Provide the [X, Y] coordinate of the cell's center where the given text is located.  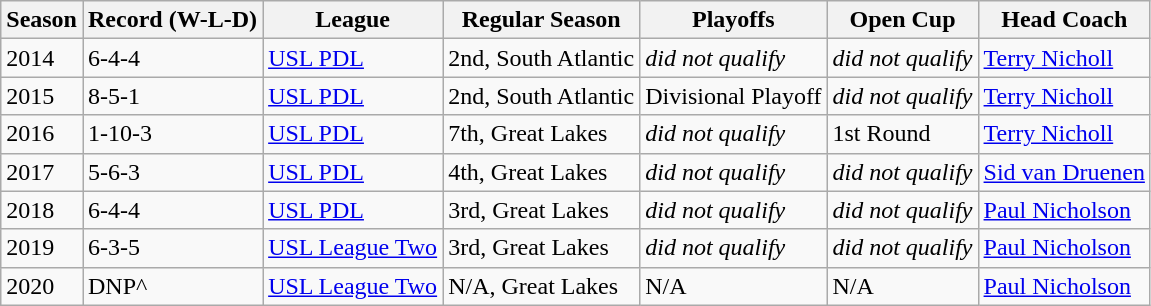
Playoffs [734, 20]
Regular Season [542, 20]
2018 [42, 210]
2015 [42, 96]
2016 [42, 134]
4th, Great Lakes [542, 172]
8-5-1 [172, 96]
Season [42, 20]
1st Round [902, 134]
5-6-3 [172, 172]
Head Coach [1064, 20]
N/A, Great Lakes [542, 286]
DNP^ [172, 286]
1-10-3 [172, 134]
Divisional Playoff [734, 96]
2017 [42, 172]
7th, Great Lakes [542, 134]
2020 [42, 286]
Sid van Druenen [1064, 172]
2014 [42, 58]
Open Cup [902, 20]
6-3-5 [172, 248]
2019 [42, 248]
League [353, 20]
Record (W-L-D) [172, 20]
